Locate the cell with the specified text and output its [X, Y] center coordinate. 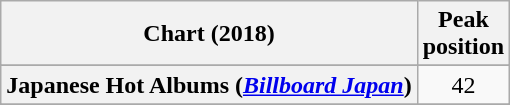
Japanese Hot Albums (Billboard Japan) [209, 85]
42 [463, 85]
Peak position [463, 34]
Chart (2018) [209, 34]
